Identify which cell holds the provided text, then report its (X, Y) central coordinate. 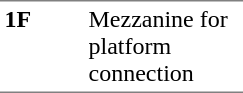
Mezzanine for platform connection (164, 46)
1F (42, 46)
